Pinpoint the cell where the given text exists, returning its [X, Y] midpoint coordinate. 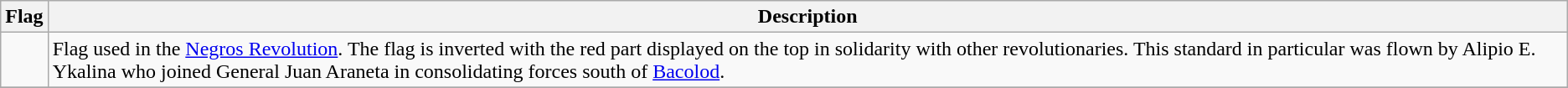
Description [807, 17]
Flag [24, 17]
